Provide the [X, Y] coordinate of the cell's center where the given text is located.  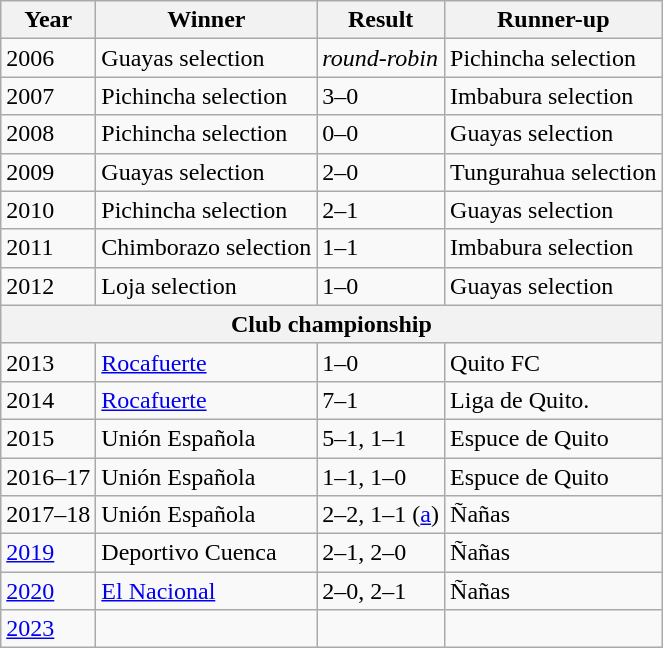
Liga de Quito. [554, 400]
2–0 [381, 172]
3–0 [381, 96]
2006 [48, 58]
round-robin [381, 58]
2019 [48, 553]
2011 [48, 248]
2–1 [381, 210]
7–1 [381, 400]
Club championship [332, 324]
2010 [48, 210]
Loja selection [206, 286]
2015 [48, 438]
El Nacional [206, 591]
2008 [48, 134]
Result [381, 20]
2007 [48, 96]
2012 [48, 286]
1–1 [381, 248]
2023 [48, 629]
2–1, 2–0 [381, 553]
2013 [48, 362]
2009 [48, 172]
0–0 [381, 134]
Year [48, 20]
2014 [48, 400]
Winner [206, 20]
2–0, 2–1 [381, 591]
Deportivo Cuenca [206, 553]
1–1, 1–0 [381, 477]
2016–17 [48, 477]
Chimborazo selection [206, 248]
Tungurahua selection [554, 172]
Runner-up [554, 20]
2017–18 [48, 515]
Quito FC [554, 362]
5–1, 1–1 [381, 438]
2–2, 1–1 (a) [381, 515]
2020 [48, 591]
